From the cell containing the given text, extract its center point as [x, y] coordinate. 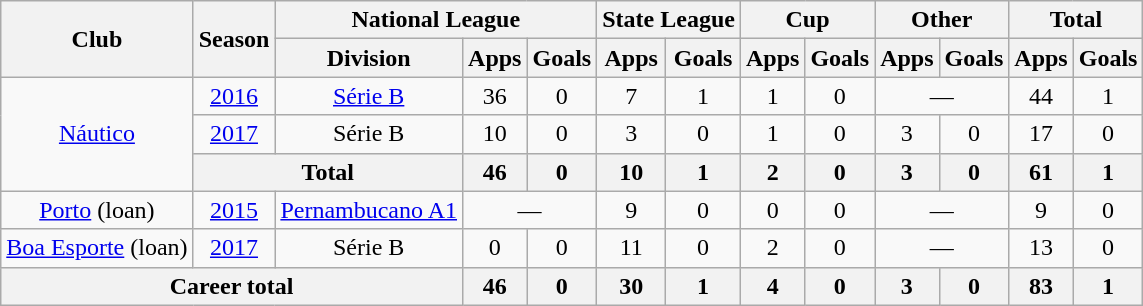
Porto (loan) [97, 210]
83 [1041, 286]
Career total [232, 286]
4 [772, 286]
17 [1041, 134]
36 [495, 96]
National League [436, 20]
61 [1041, 172]
11 [632, 248]
Club [97, 39]
Náutico [97, 134]
Other [942, 20]
44 [1041, 96]
Boa Esporte (loan) [97, 248]
State League [669, 20]
2015 [234, 210]
Cup [807, 20]
13 [1041, 248]
Division [369, 58]
30 [632, 286]
2016 [234, 96]
Pernambucano A1 [369, 210]
Season [234, 39]
7 [632, 96]
